Return (X, Y) of the center of cell containing provided text 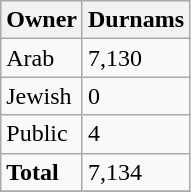
Arab (42, 58)
7,130 (136, 58)
Jewish (42, 96)
Public (42, 134)
Total (42, 172)
0 (136, 96)
Owner (42, 20)
4 (136, 134)
7,134 (136, 172)
Durnams (136, 20)
